Identify which cell holds the provided text, then report its [X, Y] central coordinate. 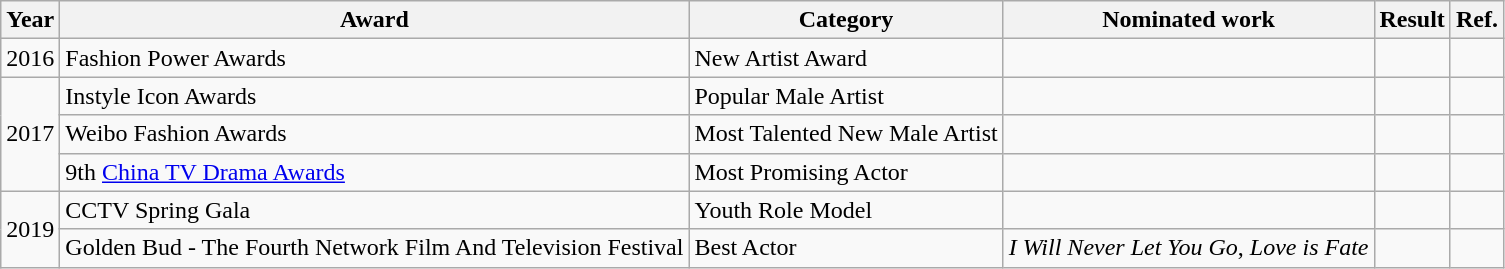
Youth Role Model [846, 210]
2017 [30, 134]
Most Talented New Male Artist [846, 134]
Fashion Power Awards [374, 58]
Result [1412, 20]
Instyle Icon Awards [374, 96]
Weibo Fashion Awards [374, 134]
Ref. [1476, 20]
CCTV Spring Gala [374, 210]
Category [846, 20]
New Artist Award [846, 58]
2016 [30, 58]
Best Actor [846, 248]
9th China TV Drama Awards [374, 172]
Nominated work [1188, 20]
Year [30, 20]
Award [374, 20]
2019 [30, 229]
Most Promising Actor [846, 172]
I Will Never Let You Go, Love is Fate [1188, 248]
Golden Bud - The Fourth Network Film And Television Festival [374, 248]
Popular Male Artist [846, 96]
